Output the (X, Y) coordinate of the center of the cell containing the given text.  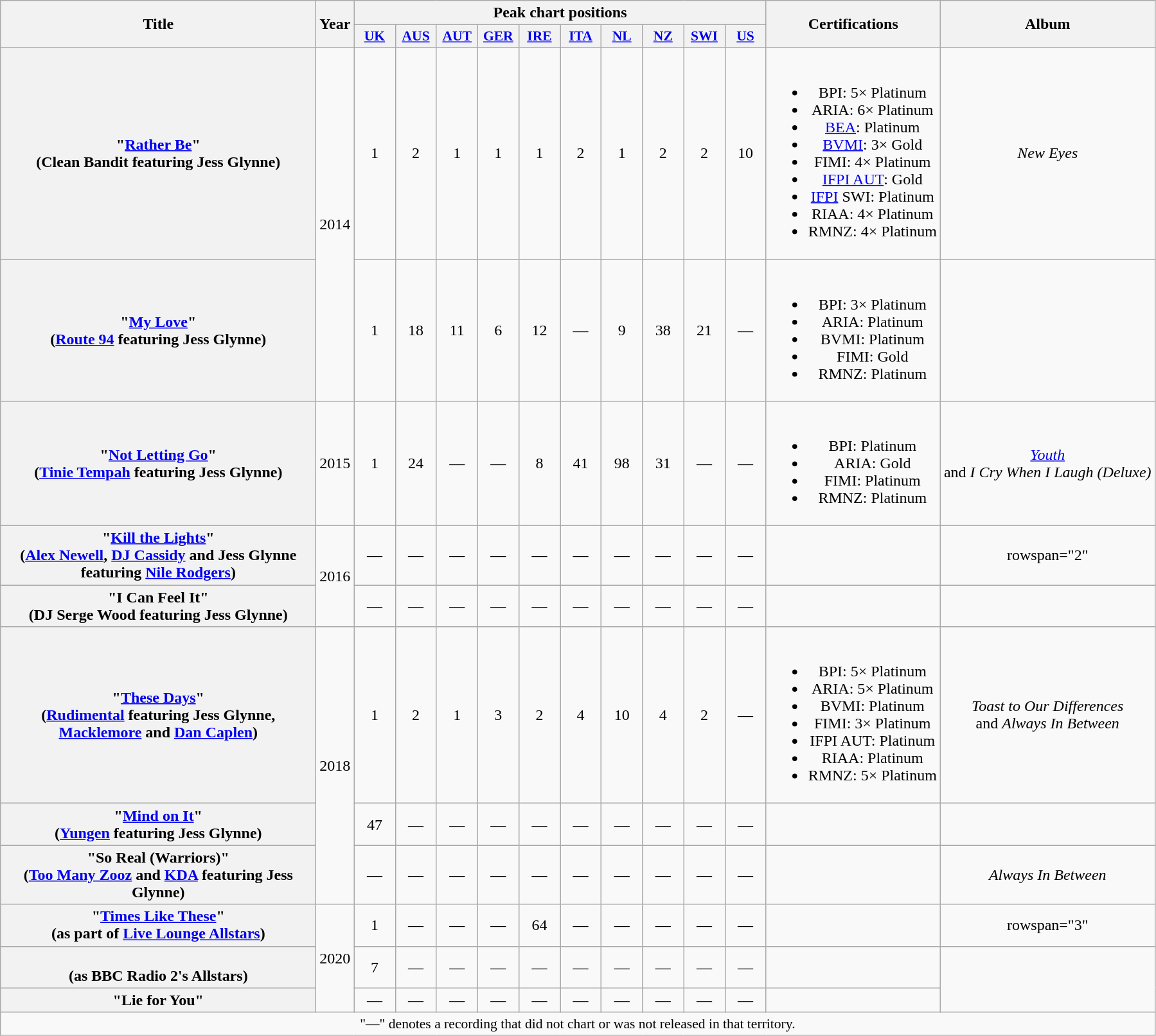
47 (375, 825)
Youthand I Cry When I Laugh (Deluxe) (1047, 464)
11 (457, 330)
"Not Letting Go" (Tinie Tempah featuring Jess Glynne) (158, 464)
Always In Between (1047, 875)
rowspan="2" (1047, 556)
"My Love" (Route 94 featuring Jess Glynne) (158, 330)
2014 (335, 224)
21 (704, 330)
BPI: PlatinumARIA: GoldFIMI: PlatinumRMNZ: Platinum (853, 464)
Title (158, 24)
6 (498, 330)
Certifications (853, 24)
BPI: 3× PlatinumARIA: PlatinumBVMI: PlatinumFIMI: GoldRMNZ: Platinum (853, 330)
Year (335, 24)
41 (581, 464)
"Rather Be" (Clean Bandit featuring Jess Glynne) (158, 153)
New Eyes (1047, 153)
"Kill the Lights" (Alex Newell, DJ Cassidy and Jess Glynne featuring Nile Rodgers) (158, 556)
Peak chart positions (560, 13)
Album (1047, 24)
"Lie for You" (158, 1000)
18 (416, 330)
IRE (539, 37)
"I Can Feel It" (DJ Serge Wood featuring Jess Glynne) (158, 606)
"These Days"(Rudimental featuring Jess Glynne, Macklemore and Dan Caplen) (158, 716)
24 (416, 464)
GER (498, 37)
"Mind on It"(Yungen featuring Jess Glynne) (158, 825)
Toast to Our Differencesand Always In Between (1047, 716)
2018 (335, 766)
"Times Like These"(as part of Live Lounge Allstars) (158, 925)
9 (622, 330)
UK (375, 37)
ITA (581, 37)
BPI: 5× PlatinumARIA: 6× PlatinumBEA: PlatinumBVMI: 3× GoldFIMI: 4× PlatinumIFPI AUT: GoldIFPI SWI: PlatinumRIAA: 4× PlatinumRMNZ: 4× Platinum (853, 153)
2016 (335, 577)
"—" denotes a recording that did not chart or was not released in that territory. (578, 1024)
98 (622, 464)
2020 (335, 958)
US (745, 37)
31 (663, 464)
NL (622, 37)
(as BBC Radio 2's Allstars) (158, 967)
AUT (457, 37)
NZ (663, 37)
7 (375, 967)
3 (498, 716)
12 (539, 330)
SWI (704, 37)
8 (539, 464)
2015 (335, 464)
64 (539, 925)
rowspan="3" (1047, 925)
"So Real (Warriors)"(Too Many Zooz and KDA featuring Jess Glynne) (158, 875)
38 (663, 330)
AUS (416, 37)
BPI: 5× PlatinumARIA: 5× PlatinumBVMI: PlatinumFIMI: 3× PlatinumIFPI AUT: PlatinumRIAA: PlatinumRMNZ: 5× Platinum (853, 716)
